Capture the cell that displays the provided text and extract its [X, Y] central coordinate. 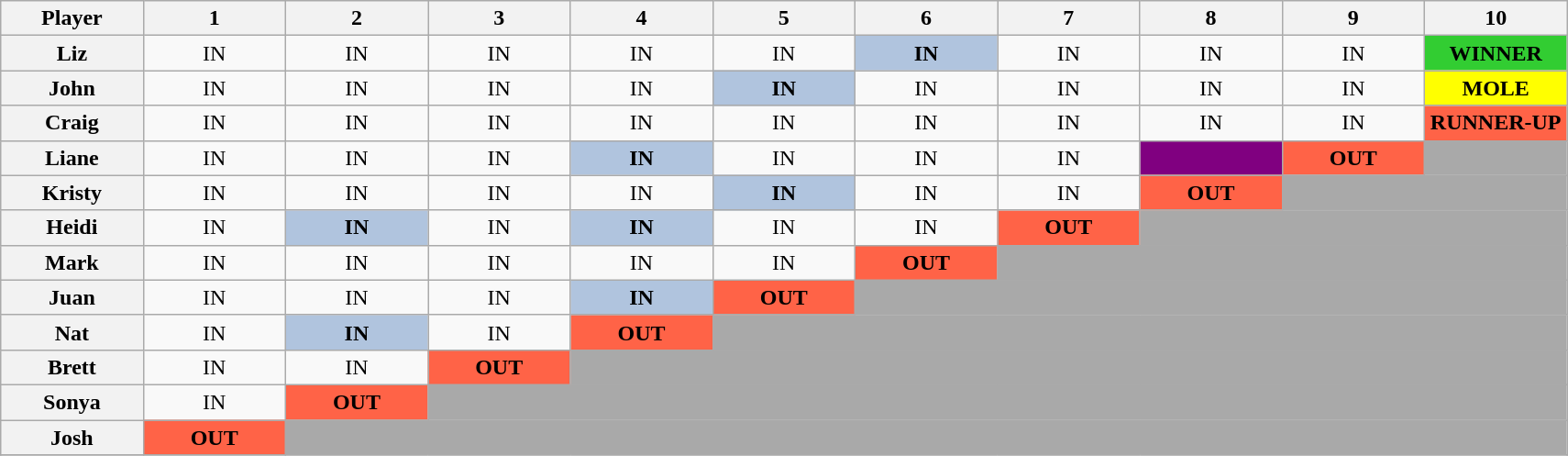
Heidi [72, 228]
Player [72, 18]
MOLE [1495, 88]
6 [926, 18]
Liz [72, 53]
Mark [72, 262]
9 [1353, 18]
Brett [72, 367]
4 [642, 18]
Nat [72, 332]
8 [1210, 18]
Craig [72, 123]
5 [783, 18]
WINNER [1495, 53]
Josh [72, 438]
7 [1069, 18]
RUNNER-UP [1495, 123]
Liane [72, 158]
2 [356, 18]
Kristy [72, 193]
1 [215, 18]
3 [499, 18]
Juan [72, 297]
10 [1495, 18]
John [72, 88]
Sonya [72, 402]
